Return the (X, Y) coordinate for the center point of the cell that contains the specified text.  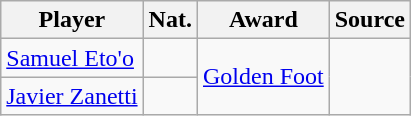
Golden Foot (263, 77)
Award (263, 20)
Javier Zanetti (72, 96)
Nat. (170, 20)
Samuel Eto'o (72, 58)
Player (72, 20)
Source (370, 20)
